Scan for the cell matching the given text and deliver its (x, y) coordinate at center. 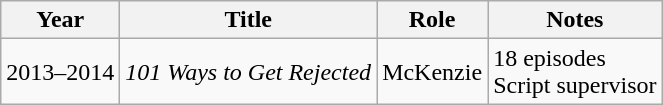
McKenzie (432, 72)
Title (248, 20)
2013–2014 (60, 72)
Notes (575, 20)
Role (432, 20)
Year (60, 20)
18 episodesScript supervisor (575, 72)
101 Ways to Get Rejected (248, 72)
